Search for the cell housing the specified text and yield its (x, y) center coordinate. 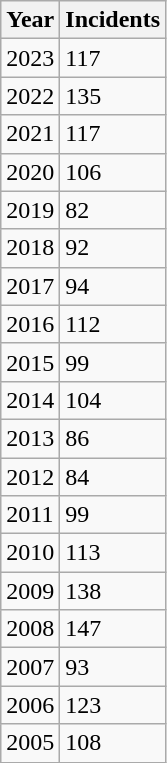
2007 (30, 667)
2014 (30, 400)
2006 (30, 705)
138 (113, 591)
147 (113, 629)
2013 (30, 438)
113 (113, 553)
2008 (30, 629)
2023 (30, 58)
Incidents (113, 20)
2011 (30, 515)
2015 (30, 362)
2005 (30, 743)
112 (113, 324)
2016 (30, 324)
Year (30, 20)
84 (113, 477)
2019 (30, 210)
2018 (30, 248)
2012 (30, 477)
92 (113, 248)
94 (113, 286)
104 (113, 400)
2009 (30, 591)
82 (113, 210)
2017 (30, 286)
86 (113, 438)
2020 (30, 172)
135 (113, 96)
123 (113, 705)
2022 (30, 96)
2010 (30, 553)
106 (113, 172)
108 (113, 743)
93 (113, 667)
2021 (30, 134)
